Scan for the cell matching the given text and deliver its (x, y) coordinate at center. 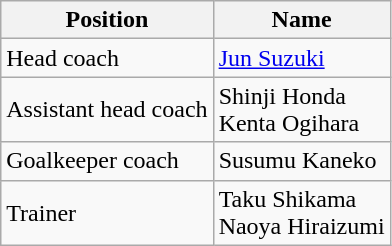
Susumu Kaneko (302, 161)
Position (107, 20)
Assistant head coach (107, 110)
Name (302, 20)
Trainer (107, 212)
Jun Suzuki (302, 58)
Shinji Honda Kenta Ogihara (302, 110)
Taku Shikama Naoya Hiraizumi (302, 212)
Head coach (107, 58)
Goalkeeper coach (107, 161)
